Locate the cell with the specified text and output its (x, y) center coordinate. 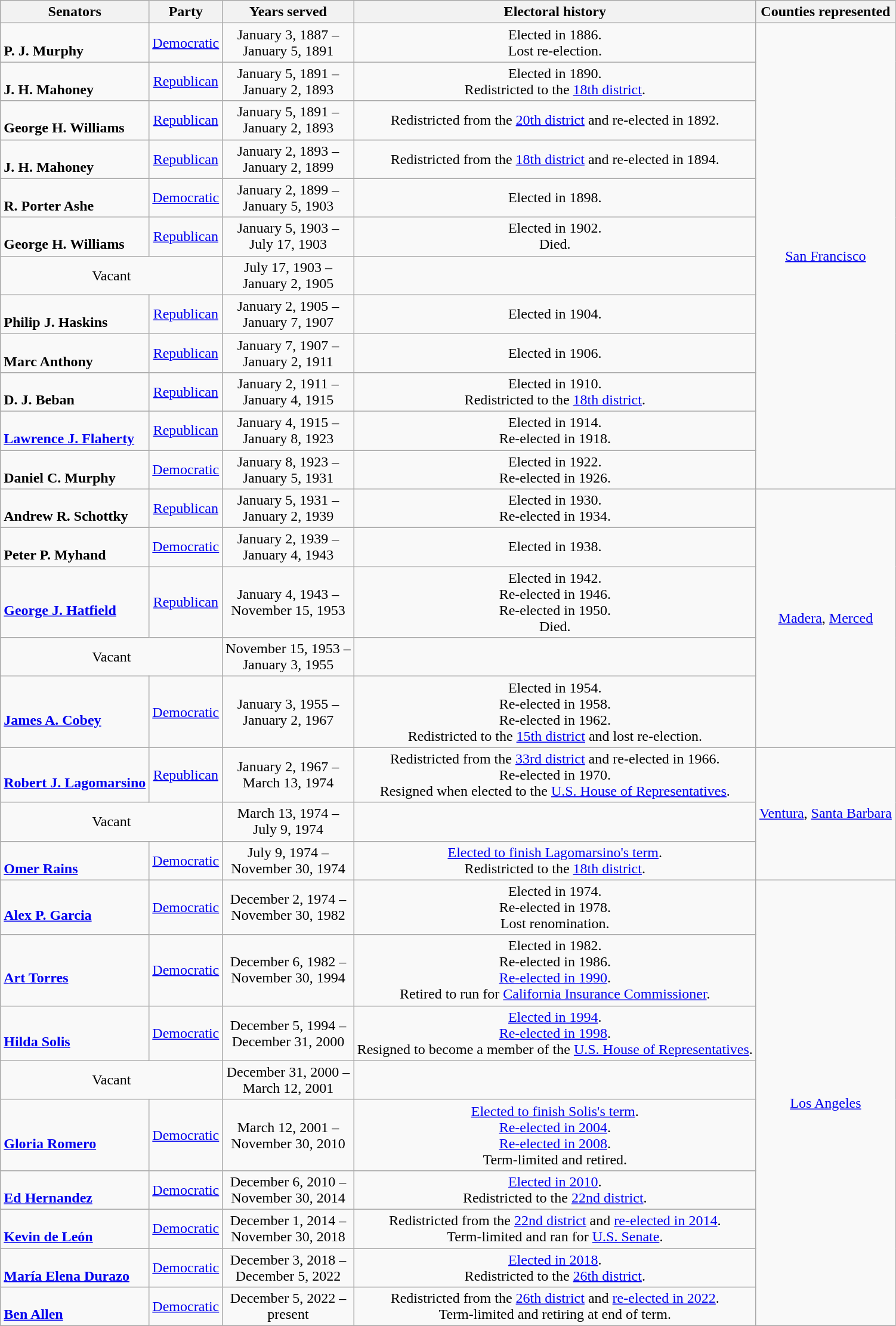
Elected in 1902. Died. (555, 236)
P. J. Murphy (75, 43)
Elected in 1994. Re-elected in 1998. Resigned to become a member of the U.S. House of Representatives. (555, 1033)
March 13, 1974 – July 9, 1974 (288, 822)
Elected in 2010. Redistricted to the 22nd district. (555, 1189)
George J. Hatfield (75, 602)
Elected in 1974. Re-elected in 1978. Lost renomination. (555, 907)
María Elena Durazo (75, 1267)
Art Torres (75, 970)
January 8, 1923 – January 5, 1931 (288, 469)
Ed Hernandez (75, 1189)
Elected in 1954. Re-elected in 1958. Re-elected in 1962. Redistricted to the 15th district and lost re-election. (555, 712)
December 6, 2010 – November 30, 2014 (288, 1189)
December 5, 2022 – present (288, 1306)
December 3, 2018 – December 5, 2022 (288, 1267)
Lawrence J. Flaherty (75, 431)
July 9, 1974 – November 30, 1974 (288, 860)
Elected in 1910. Redistricted to the 18th district. (555, 391)
January 3, 1955 – January 2, 1967 (288, 712)
Redistricted from the 26th district and re-elected in 2022. Term-limited and retiring at end of term. (555, 1306)
Redistricted from the 22nd district and re-elected in 2014. Term-limited and ran for U.S. Senate. (555, 1229)
January 2, 1939 – January 4, 1943 (288, 548)
Kevin de León (75, 1229)
Elected in 2018. Redistricted to the 26th district. (555, 1267)
December 31, 2000 – March 12, 2001 (288, 1080)
March 12, 2001 – November 30, 2010 (288, 1135)
Andrew R. Schottky (75, 508)
Elected in 1922. Re-elected in 1926. (555, 469)
D. J. Beban (75, 391)
Hilda Solis (75, 1033)
December 5, 1994 – December 31, 2000 (288, 1033)
Redistricted from the 20th district and re-elected in 1892. (555, 120)
Gloria Romero (75, 1135)
Electoral history (555, 12)
Counties represented (826, 12)
Elected in 1904. (555, 314)
Daniel C. Murphy (75, 469)
January 4, 1943 – November 15, 1953 (288, 602)
Robert J. Lagomarsino (75, 775)
Madera, Merced (826, 618)
Elected in 1942. Re-elected in 1946. Re-elected in 1950. Died. (555, 602)
San Francisco (826, 256)
Peter P. Myhand (75, 548)
Elected in 1890. Redistricted to the 18th district. (555, 81)
Party (186, 12)
December 1, 2014 – November 30, 2018 (288, 1229)
Elected to finish Lagomarsino's term. Redistricted to the 18th district. (555, 860)
Omer Rains (75, 860)
December 2, 1974 – November 30, 1982 (288, 907)
Marc Anthony (75, 353)
Elected in 1914. Re-elected in 1918. (555, 431)
Elected to finish Solis's term. Re-elected in 2004. Re-elected in 2008.Term-limited and retired. (555, 1135)
Elected in 1886. Lost re-election. (555, 43)
January 7, 1907 – January 2, 1911 (288, 353)
Redistricted from the 33rd district and re-elected in 1966. Re-elected in 1970. Resigned when elected to the U.S. House of Representatives. (555, 775)
Los Angeles (826, 1103)
January 4, 1915 – January 8, 1923 (288, 431)
Elected in 1906. (555, 353)
R. Porter Ashe (75, 198)
Elected in 1938. (555, 548)
January 3, 1887 – January 5, 1891 (288, 43)
Ben Allen (75, 1306)
January 5, 1931 – January 2, 1939 (288, 508)
January 2, 1899 – January 5, 1903 (288, 198)
December 6, 1982 – November 30, 1994 (288, 970)
January 2, 1967 – March 13, 1974 (288, 775)
Philip J. Haskins (75, 314)
James A. Cobey (75, 712)
Years served (288, 12)
Ventura, Santa Barbara (826, 814)
Senators (75, 12)
January 2, 1893 – January 2, 1899 (288, 159)
Elected in 1930. Re-elected in 1934. (555, 508)
Redistricted from the 18th district and re-elected in 1894. (555, 159)
November 15, 1953 – January 3, 1955 (288, 657)
January 5, 1903 – July 17, 1903 (288, 236)
July 17, 1903 – January 2, 1905 (288, 276)
January 2, 1905 – January 7, 1907 (288, 314)
Alex P. Garcia (75, 907)
Elected in 1898. (555, 198)
Elected in 1982. Re-elected in 1986. Re-elected in 1990. Retired to run for California Insurance Commissioner. (555, 970)
January 2, 1911 – January 4, 1915 (288, 391)
